Return (x, y) of the center of cell containing provided text 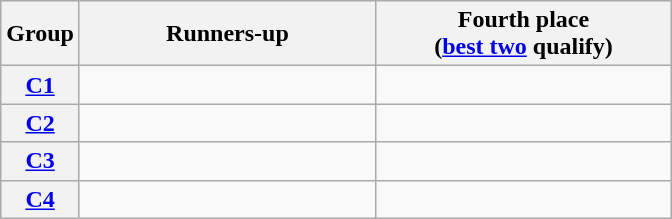
C2 (40, 123)
Group (40, 34)
C4 (40, 199)
Runners-up (227, 34)
C3 (40, 161)
C1 (40, 85)
Fourth place(best two qualify) (523, 34)
